Scan for the cell matching the given text and deliver its [X, Y] coordinate at center. 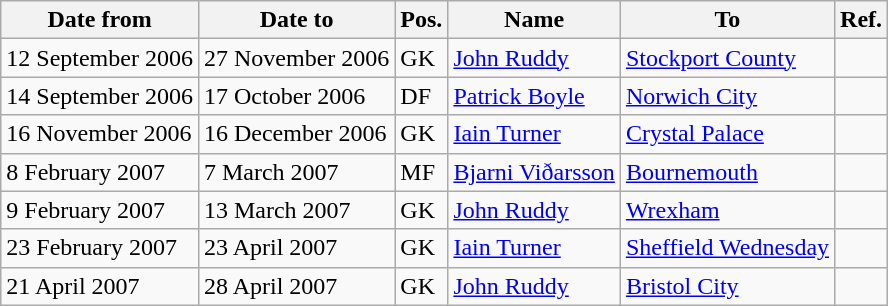
16 December 2006 [296, 134]
MF [422, 172]
DF [422, 96]
Bjarni Viðarsson [534, 172]
9 February 2007 [100, 210]
8 February 2007 [100, 172]
Bristol City [727, 286]
Wrexham [727, 210]
17 October 2006 [296, 96]
Ref. [862, 20]
23 April 2007 [296, 248]
7 March 2007 [296, 172]
13 March 2007 [296, 210]
14 September 2006 [100, 96]
23 February 2007 [100, 248]
12 September 2006 [100, 58]
21 April 2007 [100, 286]
Patrick Boyle [534, 96]
Name [534, 20]
28 April 2007 [296, 286]
Date to [296, 20]
Date from [100, 20]
To [727, 20]
Pos. [422, 20]
27 November 2006 [296, 58]
Crystal Palace [727, 134]
Sheffield Wednesday [727, 248]
Stockport County [727, 58]
16 November 2006 [100, 134]
Norwich City [727, 96]
Bournemouth [727, 172]
